Determine the (X, Y) coordinate at the center of the cell enclosing the given text.  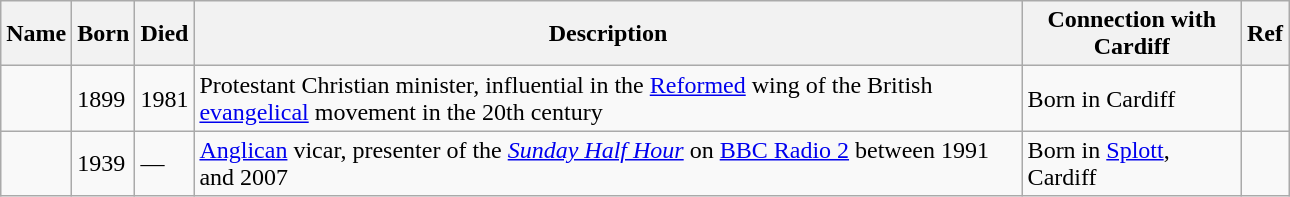
Died (164, 34)
— (164, 164)
Description (608, 34)
1981 (164, 98)
Protestant Christian minister, influential in the Reformed wing of the British evangelical movement in the 20th century (608, 98)
1939 (104, 164)
Connection with Cardiff (1132, 34)
Born in Splott, Cardiff (1132, 164)
Ref (1264, 34)
1899 (104, 98)
Born (104, 34)
Name (36, 34)
Anglican vicar, presenter of the Sunday Half Hour on BBC Radio 2 between 1991 and 2007 (608, 164)
Born in Cardiff (1132, 98)
